Detect which cell encompasses the target text, then output its [X, Y] center coordinate. 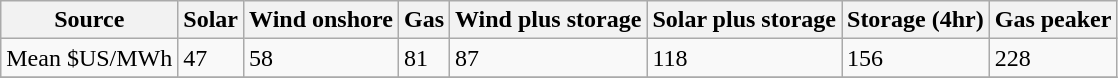
228 [1053, 58]
87 [548, 58]
156 [916, 58]
Mean $US/MWh [90, 58]
Wind plus storage [548, 20]
Gas peaker [1053, 20]
Source [90, 20]
Wind onshore [322, 20]
Gas [424, 20]
47 [211, 58]
Solar [211, 20]
Solar plus storage [744, 20]
58 [322, 58]
Storage (4hr) [916, 20]
81 [424, 58]
118 [744, 58]
